Determine the [X, Y] coordinate at the center of the cell enclosing the given text.  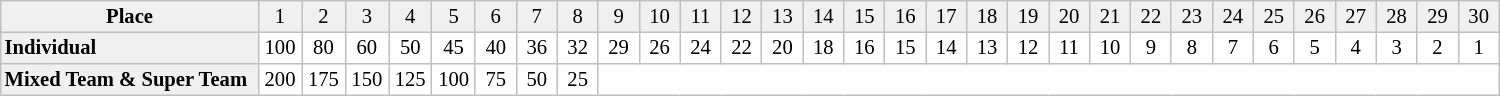
200 [280, 80]
Place [130, 16]
19 [1028, 16]
30 [1478, 16]
80 [324, 48]
28 [1396, 16]
Individual [130, 48]
32 [578, 48]
17 [946, 16]
175 [324, 80]
75 [496, 80]
27 [1356, 16]
23 [1192, 16]
125 [410, 80]
40 [496, 48]
45 [454, 48]
Mixed Team & Super Team [130, 80]
36 [536, 48]
60 [366, 48]
21 [1110, 16]
150 [366, 80]
